Locate the cell with the specified text and output its (X, Y) center coordinate. 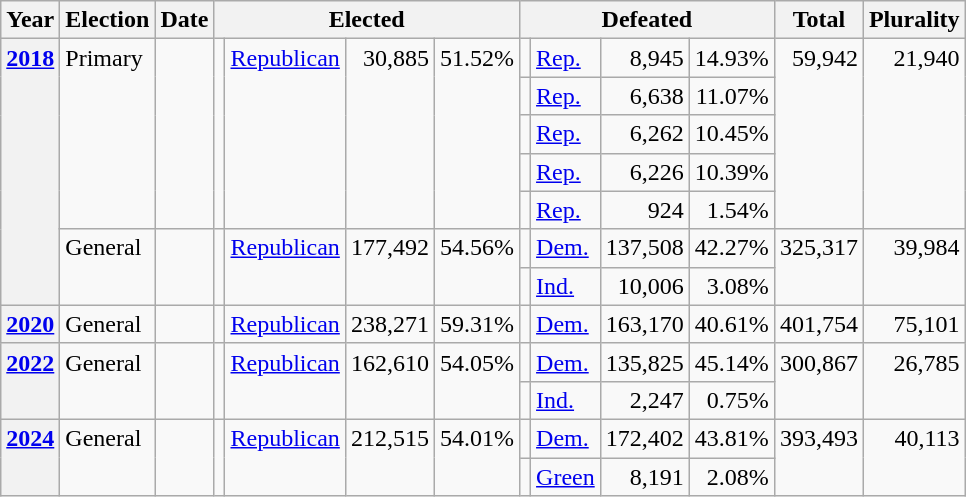
Plurality (914, 20)
26,785 (914, 381)
238,271 (390, 324)
Elected (367, 20)
3.08% (732, 286)
10.45% (732, 134)
6,262 (644, 134)
42.27% (732, 248)
14.93% (732, 58)
325,317 (818, 267)
39,984 (914, 267)
177,492 (390, 267)
11.07% (732, 96)
2024 (30, 457)
Total (818, 20)
Date (184, 20)
51.52% (476, 134)
Primary (108, 134)
212,515 (390, 457)
2,247 (644, 400)
163,170 (644, 324)
924 (644, 210)
10.39% (732, 172)
6,226 (644, 172)
137,508 (644, 248)
40.61% (732, 324)
54.01% (476, 457)
162,610 (390, 381)
10,006 (644, 286)
Year (30, 20)
54.56% (476, 267)
30,885 (390, 134)
6,638 (644, 96)
2020 (30, 324)
135,825 (644, 362)
401,754 (818, 324)
59.31% (476, 324)
2.08% (732, 477)
300,867 (818, 381)
Election (108, 20)
1.54% (732, 210)
59,942 (818, 134)
54.05% (476, 381)
40,113 (914, 457)
21,940 (914, 134)
393,493 (818, 457)
45.14% (732, 362)
2022 (30, 381)
Green (566, 477)
43.81% (732, 438)
172,402 (644, 438)
Defeated (646, 20)
0.75% (732, 400)
75,101 (914, 324)
2018 (30, 172)
8,945 (644, 58)
8,191 (644, 477)
